Locate the cell with the specified text and output its [x, y] center coordinate. 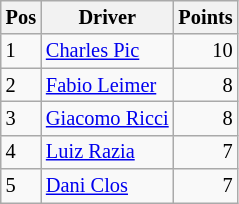
1 [21, 51]
Giacomo Ricci [108, 118]
4 [21, 152]
Driver [108, 17]
2 [21, 85]
10 [206, 51]
Points [206, 17]
Luiz Razia [108, 152]
Pos [21, 17]
5 [21, 186]
Charles Pic [108, 51]
Fabio Leimer [108, 85]
3 [21, 118]
Dani Clos [108, 186]
